Locate the cell with the specified text and output its (x, y) center coordinate. 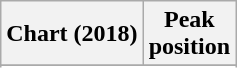
Peak position (189, 34)
Chart (2018) (72, 34)
